Search for the cell housing the specified text and yield its (x, y) center coordinate. 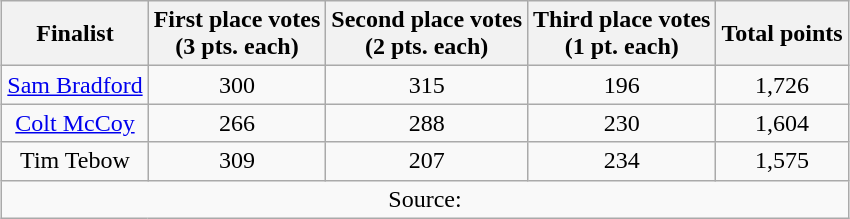
1,726 (782, 85)
315 (427, 85)
Second place votes(2 pts. each) (427, 34)
Sam Bradford (75, 85)
196 (622, 85)
1,575 (782, 161)
Tim Tebow (75, 161)
Third place votes(1 pt. each) (622, 34)
Total points (782, 34)
230 (622, 123)
First place votes(3 pts. each) (237, 34)
300 (237, 85)
266 (237, 123)
1,604 (782, 123)
Colt McCoy (75, 123)
Finalist (75, 34)
309 (237, 161)
288 (427, 123)
234 (622, 161)
207 (427, 161)
Source: (425, 199)
